Output the [x, y] coordinate of the center of the cell containing the given text.  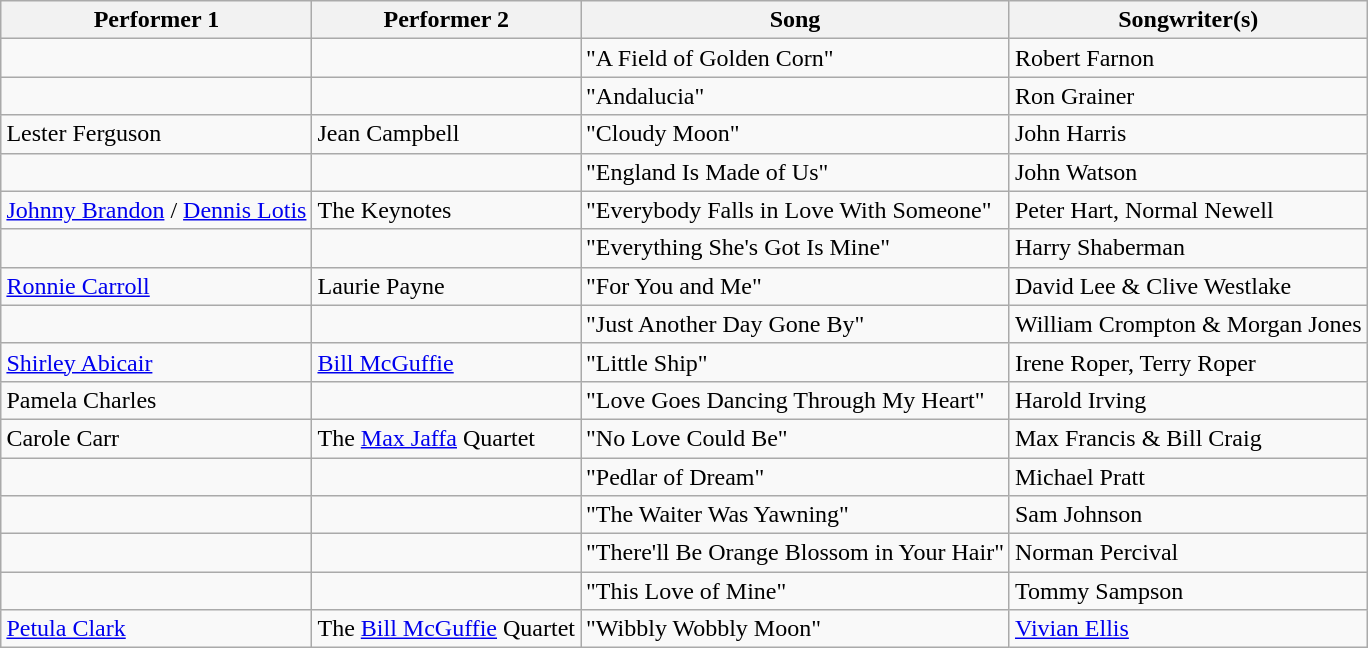
Johnny Brandon / Dennis Lotis [156, 210]
Bill McGuffie [446, 362]
Vivian Ellis [1188, 629]
John Watson [1188, 172]
The Max Jaffa Quartet [446, 438]
Norman Percival [1188, 553]
The Bill McGuffie Quartet [446, 629]
Sam Johnson [1188, 515]
"For You and Me" [796, 286]
"Everything She's Got Is Mine" [796, 248]
"Andalucia" [796, 96]
Ronnie Carroll [156, 286]
Lester Ferguson [156, 134]
Shirley Abicair [156, 362]
Pamela Charles [156, 400]
"There'll Be Orange Blossom in Your Hair" [796, 553]
Irene Roper, Terry Roper [1188, 362]
Michael Pratt [1188, 477]
Tommy Sampson [1188, 591]
William Crompton & Morgan Jones [1188, 324]
The Keynotes [446, 210]
Song [796, 20]
"Cloudy Moon" [796, 134]
Jean Campbell [446, 134]
Harry Shaberman [1188, 248]
Max Francis & Bill Craig [1188, 438]
"No Love Could Be" [796, 438]
Laurie Payne [446, 286]
Ron Grainer [1188, 96]
Petula Clark [156, 629]
"Just Another Day Gone By" [796, 324]
Songwriter(s) [1188, 20]
Carole Carr [156, 438]
Robert Farnon [1188, 58]
"England Is Made of Us" [796, 172]
"A Field of Golden Corn" [796, 58]
"Pedlar of Dream" [796, 477]
David Lee & Clive Westlake [1188, 286]
"Wibbly Wobbly Moon" [796, 629]
Performer 1 [156, 20]
"The Waiter Was Yawning" [796, 515]
John Harris [1188, 134]
Peter Hart, Normal Newell [1188, 210]
Performer 2 [446, 20]
Harold Irving [1188, 400]
"Everybody Falls in Love With Someone" [796, 210]
"Little Ship" [796, 362]
"Love Goes Dancing Through My Heart" [796, 400]
"This Love of Mine" [796, 591]
